Output the (X, Y) coordinate of the center of the cell containing the given text.  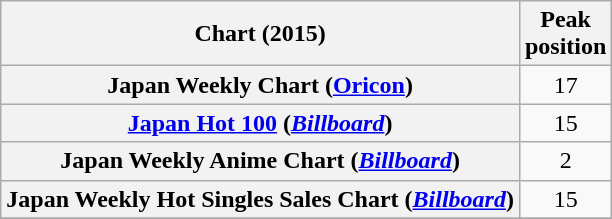
Japan Weekly Chart (Oricon) (260, 85)
Japan Hot 100 (Billboard) (260, 123)
Chart (2015) (260, 34)
Japan Weekly Anime Chart (Billboard) (260, 161)
Peakposition (565, 34)
17 (565, 85)
2 (565, 161)
Japan Weekly Hot Singles Sales Chart (Billboard) (260, 199)
